Detect which cell encompasses the target text, then output its [X, Y] center coordinate. 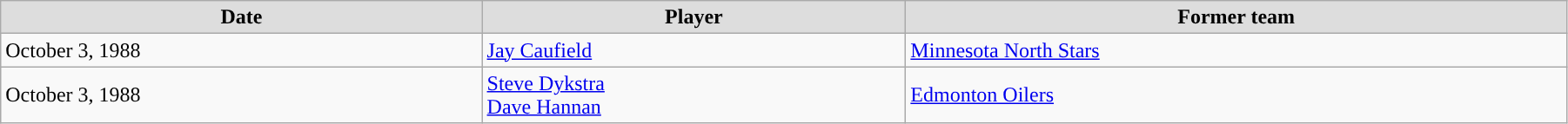
Jay Caufield [694, 50]
Edmonton Oilers [1236, 95]
Steve DykstraDave Hannan [694, 95]
Player [694, 17]
Minnesota North Stars [1236, 50]
Date [242, 17]
Former team [1236, 17]
